Output the [X, Y] coordinate of the center of the cell containing the given text.  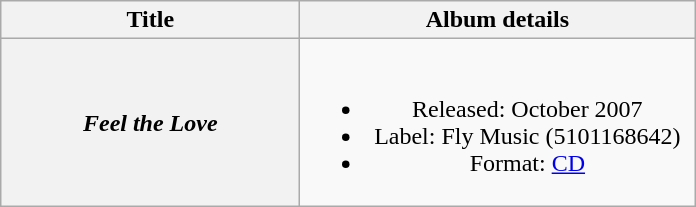
Album details [498, 20]
Title [150, 20]
Released: October 2007Label: Fly Music (5101168642)Format: CD [498, 122]
Feel the Love [150, 122]
